Extract the [x, y] coordinate from the center of the cell holding the provided text.  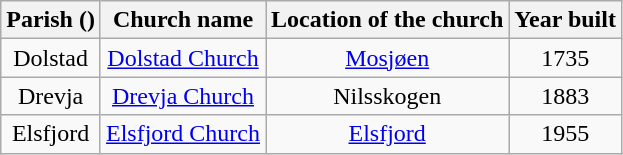
Year built [566, 20]
Elsfjord Church [182, 134]
1883 [566, 96]
1735 [566, 58]
Drevja Church [182, 96]
Drevja [51, 96]
Parish () [51, 20]
1955 [566, 134]
Church name [182, 20]
Dolstad Church [182, 58]
Mosjøen [388, 58]
Dolstad [51, 58]
Location of the church [388, 20]
Nilsskogen [388, 96]
